Return [X, Y] of the center of cell containing provided text 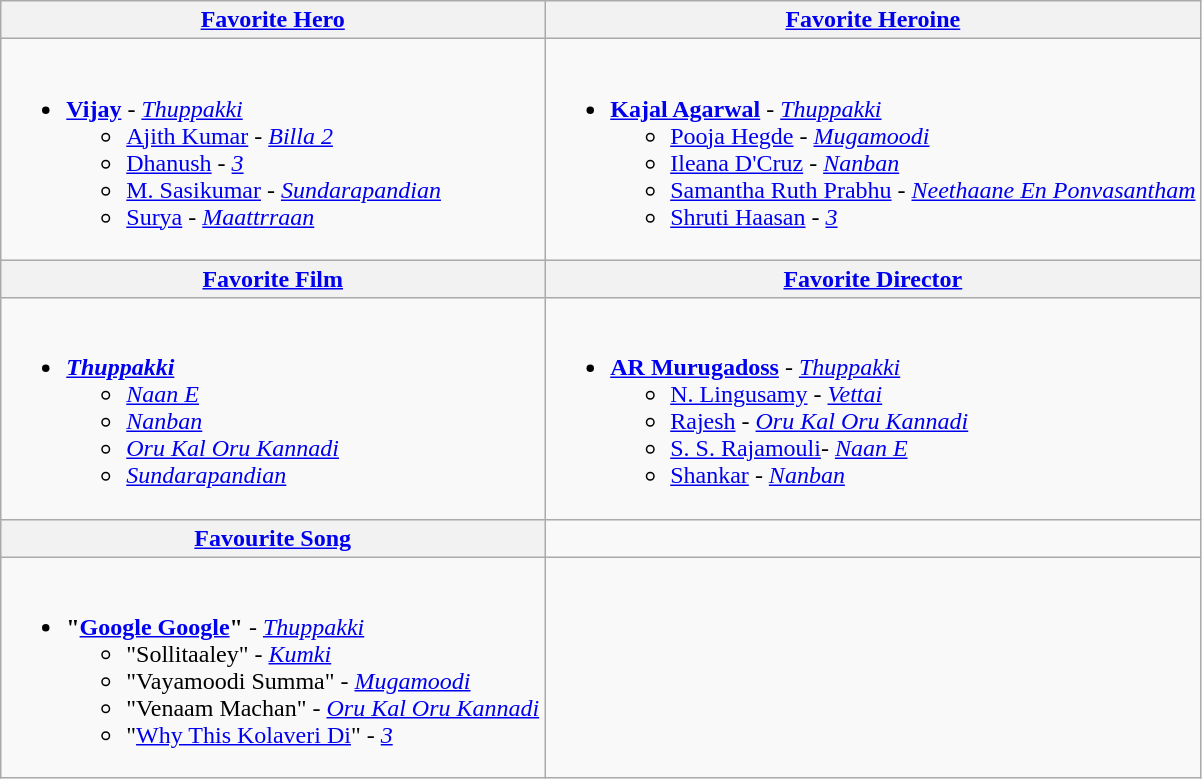
Vijay - ThuppakkiAjith Kumar - Billa 2Dhanush - 3M. Sasikumar - SundarapandianSurya - Maattrraan [273, 150]
Favorite Director [873, 279]
Favorite Film [273, 279]
AR Murugadoss - ThuppakkiN. Lingusamy - VettaiRajesh - Oru Kal Oru KannadiS. S. Rajamouli- Naan EShankar - Nanban [873, 408]
Favourite Song [273, 538]
Favorite Hero [273, 20]
"Google Google" - Thuppakki"Sollitaaley" - Kumki"Vayamoodi Summa" - Mugamoodi"Venaam Machan" - Oru Kal Oru Kannadi"Why This Kolaveri Di" - 3 [273, 668]
Kajal Agarwal - ThuppakkiPooja Hegde - MugamoodiIleana D'Cruz - NanbanSamantha Ruth Prabhu - Neethaane En PonvasanthamShruti Haasan - 3 [873, 150]
Favorite Heroine [873, 20]
ThuppakkiNaan ENanbanOru Kal Oru KannadiSundarapandian [273, 408]
